Return the [X, Y] coordinate for the center point of the cell that contains the specified text.  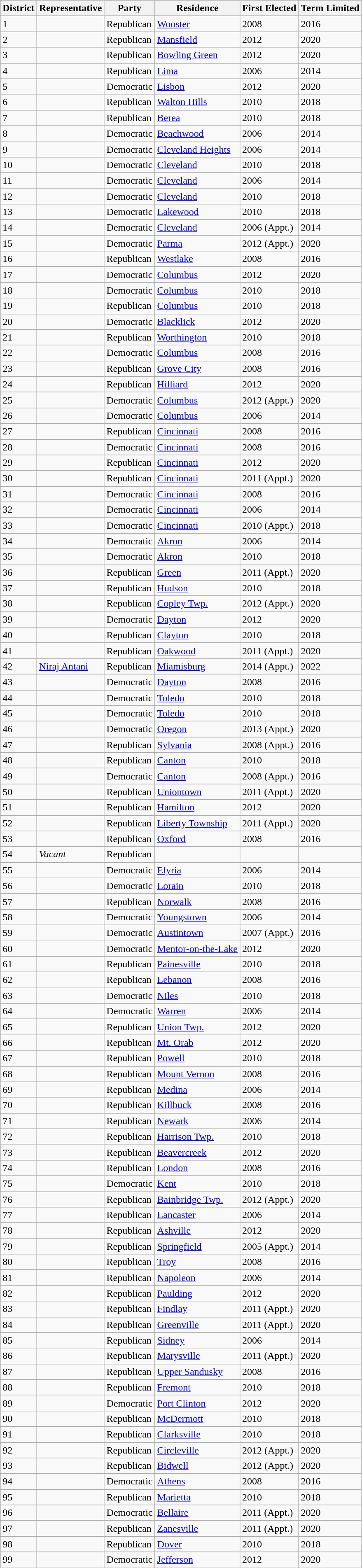
Grove City [198, 369]
58 [19, 917]
48 [19, 761]
71 [19, 1121]
Greenville [198, 1325]
69 [19, 1090]
24 [19, 384]
District [19, 8]
London [198, 1168]
Sylvania [198, 745]
2010 (Appt.) [269, 525]
Mt. Orab [198, 1043]
Powell [198, 1058]
77 [19, 1215]
Kent [198, 1183]
Youngstown [198, 917]
Walton Hills [198, 102]
Lancaster [198, 1215]
Lima [198, 71]
56 [19, 886]
51 [19, 807]
36 [19, 572]
32 [19, 510]
93 [19, 1466]
Mansfield [198, 40]
49 [19, 776]
45 [19, 714]
Oakwood [198, 651]
Lisbon [198, 86]
12 [19, 196]
2013 (Appt.) [269, 729]
Niles [198, 996]
52 [19, 823]
3 [19, 55]
Oregon [198, 729]
42 [19, 666]
63 [19, 996]
Liberty Township [198, 823]
Bowling Green [198, 55]
Clayton [198, 635]
19 [19, 306]
59 [19, 933]
91 [19, 1434]
68 [19, 1074]
85 [19, 1340]
Killbuck [198, 1105]
5 [19, 86]
Union Twp. [198, 1027]
82 [19, 1293]
84 [19, 1325]
Hudson [198, 588]
Term Limited [330, 8]
Athens [198, 1482]
Parma [198, 243]
Port Clinton [198, 1403]
Mount Vernon [198, 1074]
74 [19, 1168]
2007 (Appt.) [269, 933]
Paulding [198, 1293]
Vacant [70, 854]
Austintown [198, 933]
Mentor-on-the-Lake [198, 948]
Medina [198, 1090]
17 [19, 275]
66 [19, 1043]
30 [19, 478]
Newark [198, 1121]
Fremont [198, 1387]
27 [19, 431]
26 [19, 415]
33 [19, 525]
81 [19, 1278]
2014 (Appt.) [269, 666]
98 [19, 1544]
87 [19, 1372]
22 [19, 353]
80 [19, 1262]
34 [19, 541]
2 [19, 40]
Beachwood [198, 133]
Copley Twp. [198, 604]
46 [19, 729]
14 [19, 228]
Wooster [198, 24]
Springfield [198, 1246]
53 [19, 839]
10 [19, 165]
First Elected [269, 8]
23 [19, 369]
65 [19, 1027]
38 [19, 604]
43 [19, 682]
4 [19, 71]
18 [19, 290]
Niraj Antani [70, 666]
8 [19, 133]
Hilliard [198, 384]
7 [19, 118]
39 [19, 619]
Upper Sandusky [198, 1372]
Circleville [198, 1450]
Berea [198, 118]
47 [19, 745]
McDermott [198, 1419]
83 [19, 1309]
95 [19, 1497]
Findlay [198, 1309]
Hamilton [198, 807]
Troy [198, 1262]
89 [19, 1403]
64 [19, 1011]
61 [19, 964]
96 [19, 1513]
Jefferson [198, 1560]
78 [19, 1231]
41 [19, 651]
1 [19, 24]
Westlake [198, 259]
Dover [198, 1544]
Bainbridge Twp. [198, 1199]
29 [19, 463]
31 [19, 494]
50 [19, 792]
Green [198, 572]
11 [19, 180]
Bidwell [198, 1466]
2005 (Appt.) [269, 1246]
Lebanon [198, 980]
92 [19, 1450]
Cleveland Heights [198, 149]
97 [19, 1528]
25 [19, 400]
44 [19, 698]
Blacklick [198, 322]
Marietta [198, 1497]
20 [19, 322]
72 [19, 1136]
90 [19, 1419]
Uniontown [198, 792]
99 [19, 1560]
37 [19, 588]
Sidney [198, 1340]
Elyria [198, 870]
Miamisburg [198, 666]
2022 [330, 666]
Ashville [198, 1231]
Zanesville [198, 1528]
Norwalk [198, 901]
Painesville [198, 964]
Warren [198, 1011]
Party [129, 8]
Residence [198, 8]
9 [19, 149]
Clarksville [198, 1434]
94 [19, 1482]
Marysville [198, 1356]
15 [19, 243]
35 [19, 557]
13 [19, 212]
57 [19, 901]
55 [19, 870]
86 [19, 1356]
28 [19, 447]
Harrison Twp. [198, 1136]
16 [19, 259]
76 [19, 1199]
60 [19, 948]
2006 (Appt.) [269, 228]
6 [19, 102]
40 [19, 635]
Lakewood [198, 212]
75 [19, 1183]
88 [19, 1387]
Beavercreek [198, 1152]
21 [19, 337]
62 [19, 980]
Napoleon [198, 1278]
Worthington [198, 337]
Lorain [198, 886]
Bellaire [198, 1513]
70 [19, 1105]
54 [19, 854]
79 [19, 1246]
Representative [70, 8]
Oxford [198, 839]
73 [19, 1152]
67 [19, 1058]
